Find where the given text appears and provide that cell's center as [X, Y] coordinate. 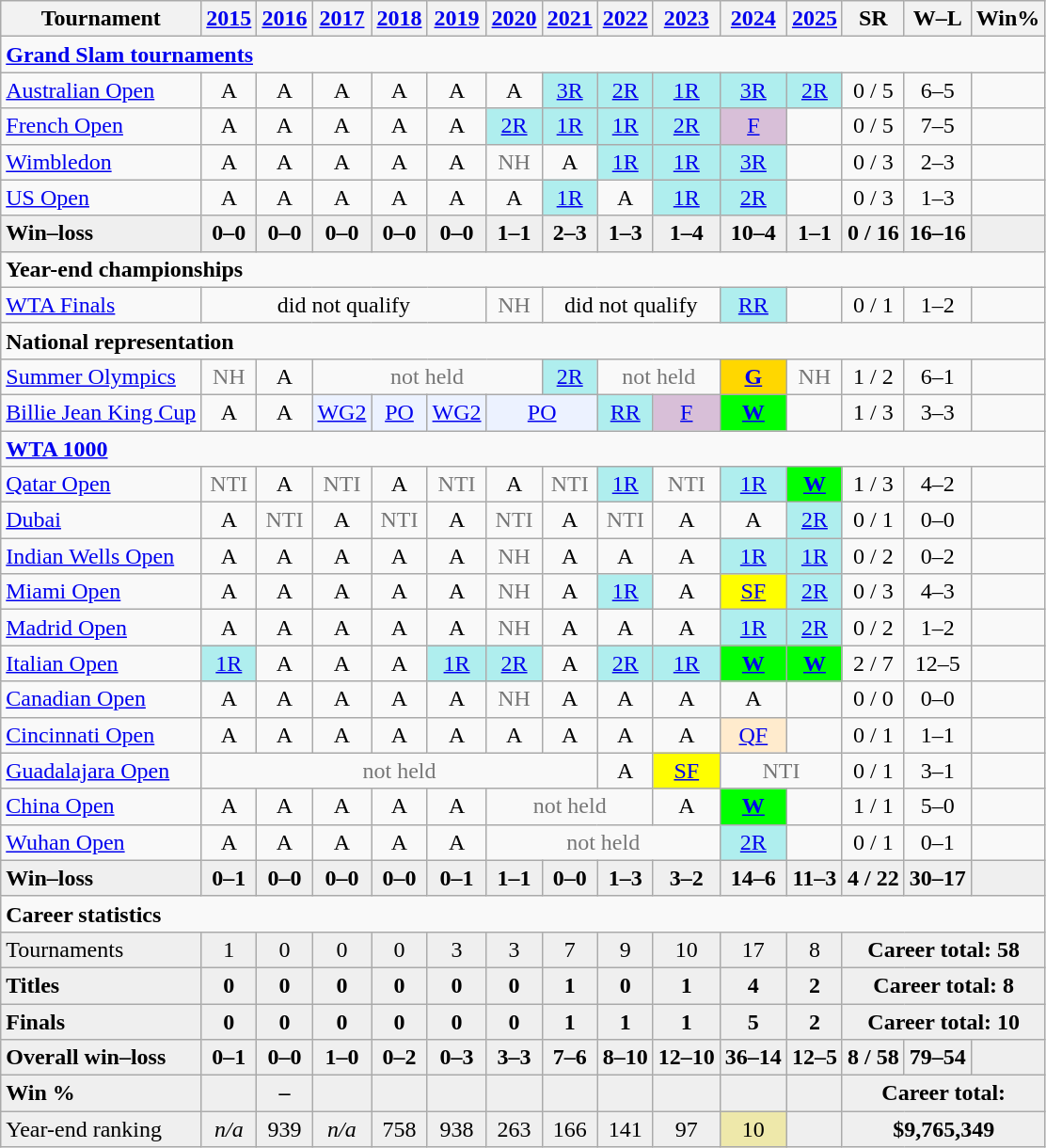
Cincinnati Open [102, 735]
Year-end ranking [102, 1129]
2021 [570, 19]
166 [570, 1129]
5 [753, 1021]
Wuhan Open [102, 842]
Guadalajara Open [102, 771]
1–4 [687, 233]
10–4 [753, 233]
2025 [815, 19]
4 / 22 [873, 878]
Italian Open [102, 663]
SR [873, 19]
2015 [230, 19]
Win% [1008, 19]
2023 [687, 19]
3–2 [687, 878]
Career total: 10 [943, 1021]
1 / 1 [873, 806]
Career statistics [523, 914]
79–54 [937, 1058]
2022 [625, 19]
China Open [102, 806]
8 / 58 [873, 1058]
9 [625, 949]
8–10 [625, 1058]
National representation [523, 341]
16–16 [937, 233]
4–3 [937, 592]
758 [399, 1129]
WTA 1000 [523, 449]
30–17 [937, 878]
Canadian Open [102, 699]
Tournament [102, 19]
Indian Wells Open [102, 556]
7–5 [937, 126]
Australian Open [102, 90]
Wimbledon [102, 162]
4 [753, 985]
Billie Jean King Cup [102, 412]
0–3 [457, 1058]
4–2 [937, 485]
French Open [102, 126]
Year-end championships [523, 269]
Madrid Open [102, 628]
3–1 [937, 771]
Grand Slam tournaments [523, 55]
97 [687, 1129]
1 / 2 [873, 376]
WTA Finals [102, 305]
0 / 16 [873, 233]
939 [284, 1129]
Career total: [943, 1093]
2020 [514, 19]
5–0 [937, 806]
Finals [102, 1021]
8 [815, 949]
12–10 [687, 1058]
17 [753, 949]
1–0 [342, 1058]
263 [514, 1129]
141 [625, 1129]
2017 [342, 19]
36–14 [753, 1058]
QF [753, 735]
11–3 [815, 878]
2016 [284, 19]
6–1 [937, 376]
0 / 0 [873, 699]
G [753, 376]
2018 [399, 19]
Qatar Open [102, 485]
Tournaments [102, 949]
Titles [102, 985]
$9,765,349 [943, 1129]
Dubai [102, 520]
W–L [937, 19]
2024 [753, 19]
Overall win–loss [102, 1058]
Win % [102, 1093]
Career total: 58 [943, 949]
7 [570, 949]
Summer Olympics [102, 376]
6–5 [937, 90]
Career total: 8 [943, 985]
– [284, 1093]
14–6 [753, 878]
938 [457, 1129]
7–6 [570, 1058]
2019 [457, 19]
US Open [102, 198]
2 / 7 [873, 663]
Miami Open [102, 592]
